Extract the [X, Y] coordinate from the center of the cell holding the provided text.  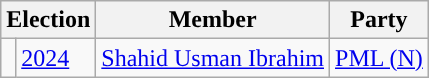
Shahid Usman Ibrahim [213, 58]
Member [213, 20]
PML (N) [380, 58]
Election [48, 20]
Party [380, 20]
2024 [56, 58]
